Capture the cell that displays the provided text and extract its (X, Y) central coordinate. 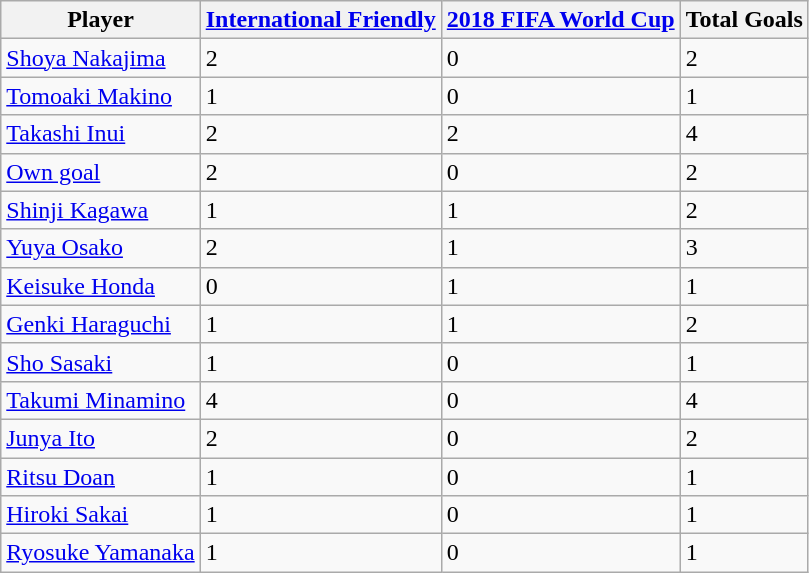
Junya Ito (100, 438)
Keisuke Honda (100, 286)
Own goal (100, 172)
Total Goals (744, 20)
Shoya Nakajima (100, 58)
Yuya Osako (100, 248)
International Friendly (320, 20)
Player (100, 20)
Shinji Kagawa (100, 210)
Ritsu Doan (100, 477)
Tomoaki Makino (100, 96)
Hiroki Sakai (100, 515)
Sho Sasaki (100, 362)
3 (744, 248)
Takumi Minamino (100, 400)
2018 FIFA World Cup (560, 20)
Genki Haraguchi (100, 324)
Takashi Inui (100, 134)
Ryosuke Yamanaka (100, 553)
